Scan for the cell matching the given text and deliver its [X, Y] coordinate at center. 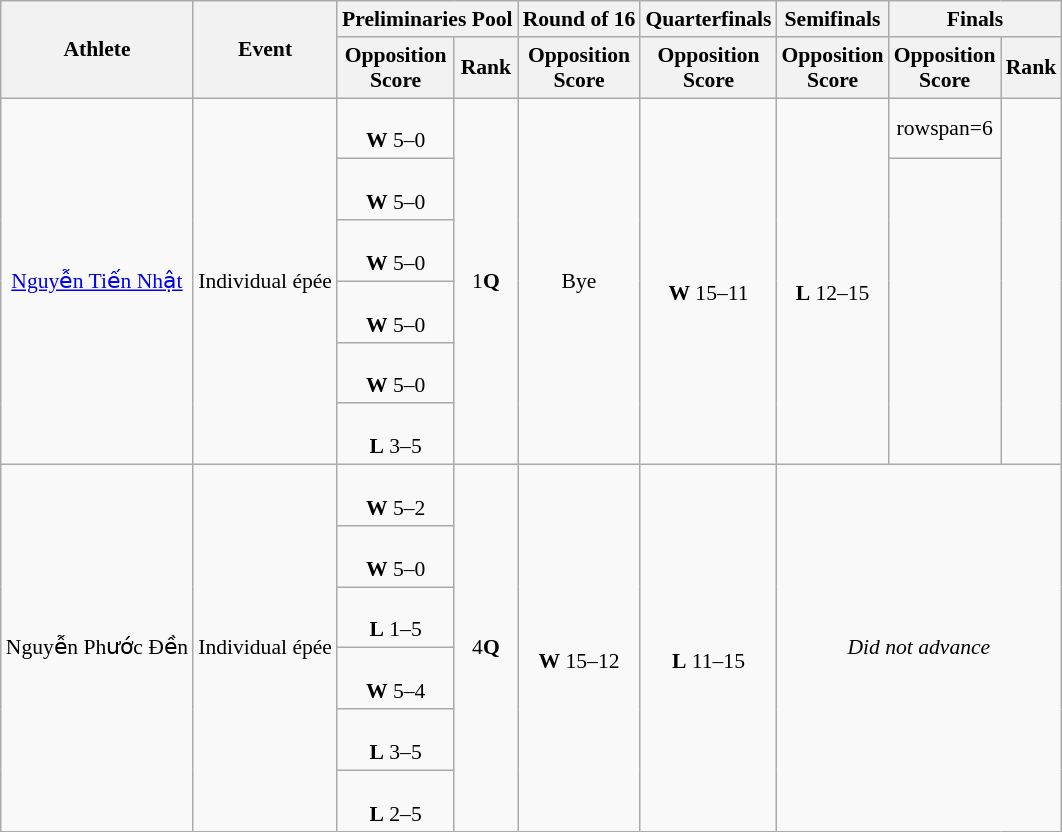
W 15–12 [580, 648]
Semifinals [832, 19]
rowspan=6 [945, 128]
Nguyễn Tiến Nhật [97, 282]
Preliminaries Pool [428, 19]
W 5–2 [396, 496]
Bye [580, 282]
Nguyễn Phước Đền [97, 648]
L 11–15 [708, 648]
W 5–4 [396, 678]
W 15–11 [708, 282]
Athlete [97, 50]
Quarterfinals [708, 19]
Did not advance [918, 648]
L 2–5 [396, 800]
1Q [486, 282]
Round of 16 [580, 19]
Event [265, 50]
4Q [486, 648]
Finals [976, 19]
L 1–5 [396, 618]
L 12–15 [832, 282]
